Pinpoint the cell where the given text exists, returning its (x, y) midpoint coordinate. 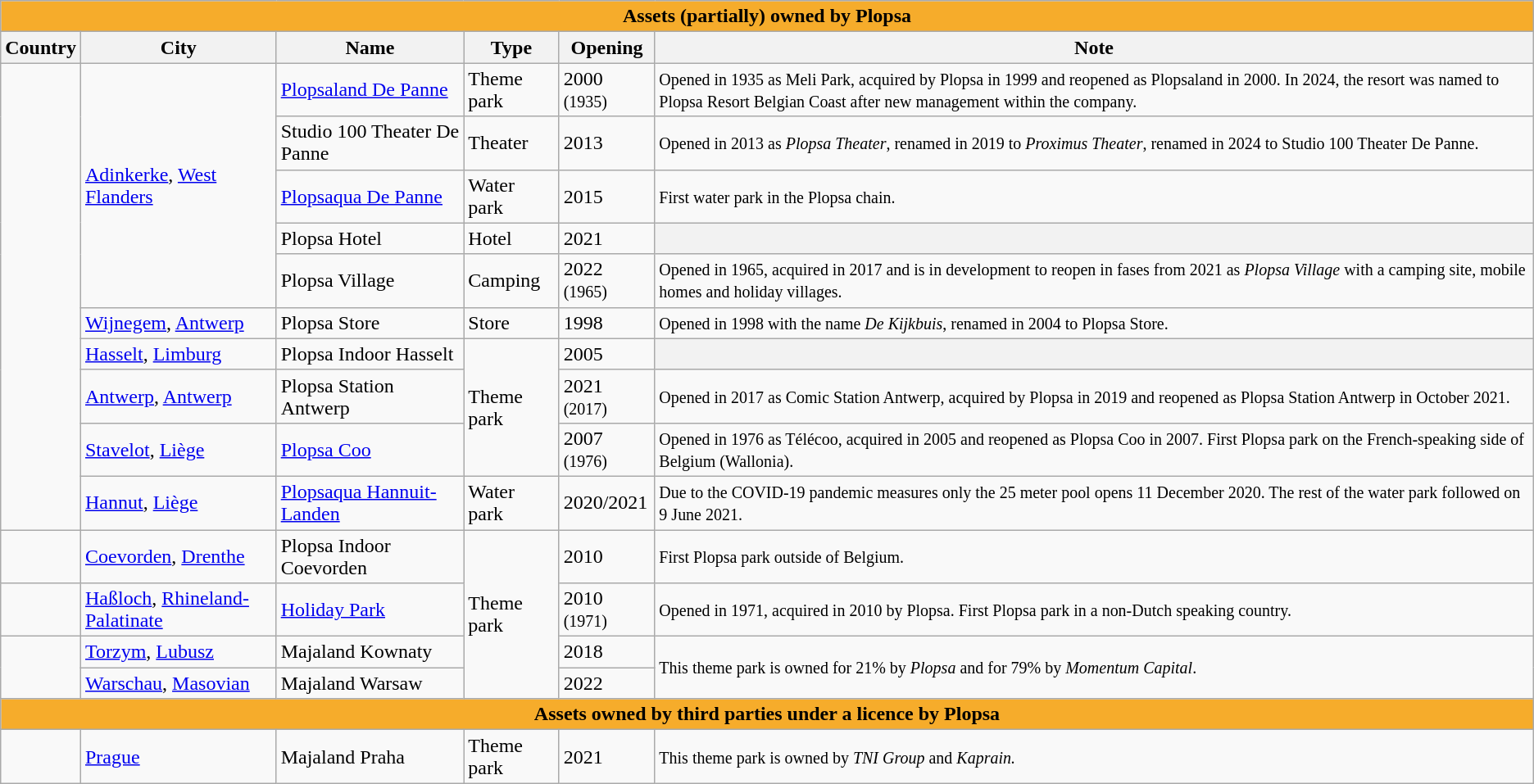
Hotel (511, 238)
Type (511, 48)
Opened in 1998 with the name De Kijkbuis, renamed in 2004 to Plopsa Store. (1094, 323)
Assets (partially) owned by Plopsa (767, 16)
2010 (1971) (606, 610)
2018 (606, 652)
Plopsa Coo (370, 449)
Wijnegem, Antwerp (179, 323)
Assets owned by third parties under a licence by Plopsa (767, 714)
Note (1094, 48)
Majaland Praha (370, 757)
This theme park is owned for 21% by Plopsa and for 79% by Momentum Capital. (1094, 668)
2021 (2017) (606, 397)
Stavelot, Liège (179, 449)
Plopsaland De Panne (370, 90)
Studio 100 Theater De Panne (370, 143)
Theater (511, 143)
Plopsaqua Hannuit-Landen (370, 503)
Store (511, 323)
Holiday Park (370, 610)
2015 (606, 197)
Due to the COVID-19 pandemic measures only the 25 meter pool opens 11 December 2020. The rest of the water park followed on 9 June 2021. (1094, 503)
Plopsa Village (370, 280)
City (179, 48)
Coevorden, Drenthe (179, 555)
2005 (606, 354)
Opened in 1976 as Télécoo, acquired in 2005 and reopened as Plopsa Coo in 2007. First Plopsa park on the French-speaking side of Belgium (Wallonia). (1094, 449)
Majaland Warsaw (370, 683)
Plopsa Station Antwerp (370, 397)
Opened in 2017 as Comic Station Antwerp, acquired by Plopsa in 2019 and reopened as Plopsa Station Antwerp in October 2021. (1094, 397)
First water park in the Plopsa chain. (1094, 197)
Hannut, Liège (179, 503)
Opened in 1971, acquired in 2010 by Plopsa. First Plopsa park in a non-Dutch speaking country. (1094, 610)
2022 (606, 683)
Opening (606, 48)
2000 (1935) (606, 90)
Plopsa Hotel (370, 238)
Country (41, 48)
Majaland Kownaty (370, 652)
2020/2021 (606, 503)
2007 (1976) (606, 449)
2010 (606, 555)
Hasselt, Limburg (179, 354)
Plopsa Indoor Hasselt (370, 354)
First Plopsa park outside of Belgium. (1094, 555)
Camping (511, 280)
Plopsaqua De Panne (370, 197)
Plopsa Store (370, 323)
Antwerp, Antwerp (179, 397)
1998 (606, 323)
Torzym, Lubusz (179, 652)
Haßloch, Rhineland-Palatinate (179, 610)
This theme park is owned by TNI Group and Kaprain. (1094, 757)
Warschau, Masovian (179, 683)
Opened in 2013 as Plopsa Theater, renamed in 2019 to Proximus Theater, renamed in 2024 to Studio 100 Theater De Panne. (1094, 143)
Prague (179, 757)
2022 (1965) (606, 280)
2013 (606, 143)
Adinkerke, West Flanders (179, 185)
Plopsa Indoor Coevorden (370, 555)
Name (370, 48)
